Return [x, y] of the center of cell containing provided text 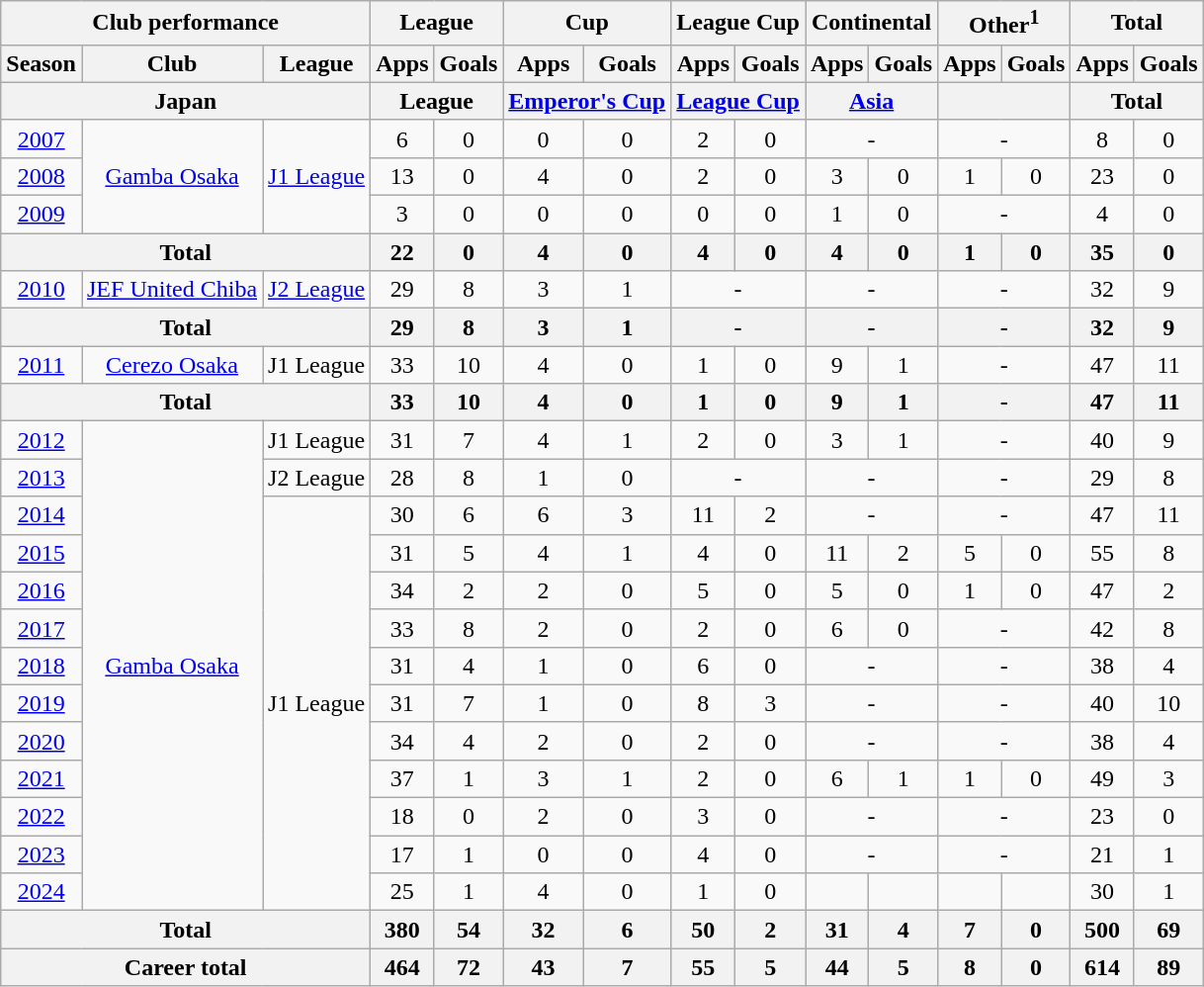
2019 [42, 703]
25 [402, 892]
464 [402, 967]
2008 [42, 176]
28 [402, 478]
Asia [871, 101]
42 [1102, 628]
35 [1102, 252]
Emperor's Cup [587, 101]
13 [402, 176]
Club performance [186, 24]
Career total [186, 967]
Other1 [1004, 24]
37 [402, 778]
Japan [186, 101]
43 [544, 967]
2011 [42, 365]
2012 [42, 440]
2016 [42, 590]
500 [1102, 930]
17 [402, 854]
2013 [42, 478]
2010 [42, 290]
2015 [42, 553]
2014 [42, 515]
JEF United Chiba [172, 290]
614 [1102, 967]
Cerezo Osaka [172, 365]
18 [402, 817]
49 [1102, 778]
2007 [42, 138]
89 [1168, 967]
54 [469, 930]
2022 [42, 817]
Continental [871, 24]
Cup [587, 24]
22 [402, 252]
2017 [42, 628]
2023 [42, 854]
380 [402, 930]
Season [42, 63]
2018 [42, 666]
2020 [42, 741]
69 [1168, 930]
2009 [42, 215]
44 [836, 967]
72 [469, 967]
2024 [42, 892]
50 [704, 930]
21 [1102, 854]
Club [172, 63]
2021 [42, 778]
